Capture the cell that displays the provided text and extract its [x, y] central coordinate. 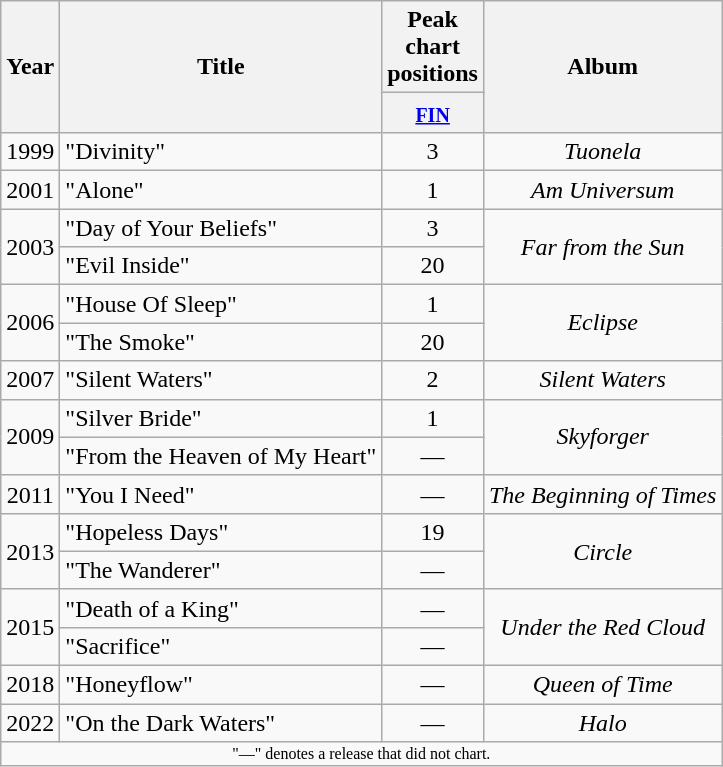
"The Wanderer" [221, 570]
Silent Waters [602, 380]
"Hopeless Days" [221, 532]
Halo [602, 723]
2013 [30, 551]
2022 [30, 723]
"Silver Bride" [221, 418]
2015 [30, 627]
2 [433, 380]
Tuonela [602, 152]
"Sacrifice" [221, 646]
"Divinity" [221, 152]
2003 [30, 247]
"Day of Your Beliefs" [221, 228]
"Evil Inside" [221, 266]
"From the Heaven of My Heart" [221, 456]
2006 [30, 323]
"You I Need" [221, 494]
Under the Red Cloud [602, 627]
Circle [602, 551]
Queen of Time [602, 685]
"Silent Waters" [221, 380]
"The Smoke" [221, 342]
2001 [30, 190]
2018 [30, 685]
"On the Dark Waters" [221, 723]
2009 [30, 437]
"Honeyflow" [221, 685]
Am Universum [602, 190]
FIN [433, 113]
Eclipse [602, 323]
2011 [30, 494]
2007 [30, 380]
1999 [30, 152]
Peak chart positions [433, 47]
The Beginning of Times [602, 494]
"Death of a King" [221, 608]
Title [221, 67]
"Alone" [221, 190]
19 [433, 532]
Skyforger [602, 437]
Year [30, 67]
"—" denotes a release that did not chart. [362, 754]
"House Of Sleep" [221, 304]
Far from the Sun [602, 247]
Album [602, 67]
